From the cell containing the given text, extract its center point as (X, Y) coordinate. 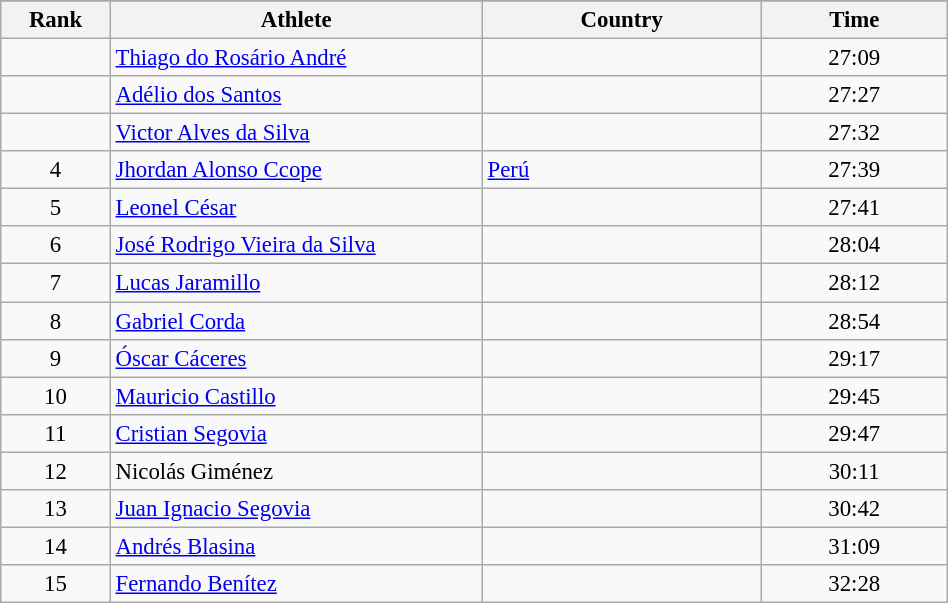
Óscar Cáceres (296, 358)
14 (56, 546)
29:45 (854, 396)
12 (56, 471)
Leonel César (296, 208)
6 (56, 245)
27:32 (854, 133)
30:11 (854, 471)
31:09 (854, 546)
29:47 (854, 433)
4 (56, 170)
11 (56, 433)
30:42 (854, 509)
10 (56, 396)
Thiago do Rosário André (296, 58)
Fernando Benítez (296, 584)
Andrés Blasina (296, 546)
29:17 (854, 358)
7 (56, 283)
Mauricio Castillo (296, 396)
Nicolás Giménez (296, 471)
9 (56, 358)
27:41 (854, 208)
13 (56, 509)
Country (622, 20)
27:09 (854, 58)
Lucas Jaramillo (296, 283)
Time (854, 20)
27:27 (854, 95)
Athlete (296, 20)
28:12 (854, 283)
Cristian Segovia (296, 433)
Juan Ignacio Segovia (296, 509)
28:54 (854, 321)
Rank (56, 20)
5 (56, 208)
Jhordan Alonso Ccope (296, 170)
Adélio dos Santos (296, 95)
32:28 (854, 584)
José Rodrigo Vieira da Silva (296, 245)
Perú (622, 170)
8 (56, 321)
27:39 (854, 170)
Gabriel Corda (296, 321)
Victor Alves da Silva (296, 133)
28:04 (854, 245)
15 (56, 584)
